Output the [X, Y] coordinate of the center of the cell containing the given text.  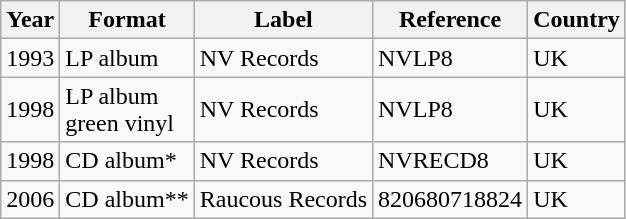
Country [577, 20]
CD album** [127, 199]
Format [127, 20]
CD album* [127, 161]
Reference [450, 20]
Raucous Records [283, 199]
Label [283, 20]
NVRECD8 [450, 161]
1993 [30, 58]
LP album [127, 58]
2006 [30, 199]
LP albumgreen vinyl [127, 110]
Year [30, 20]
820680718824 [450, 199]
